Determine the [x, y] coordinate at the center of the cell enclosing the given text.  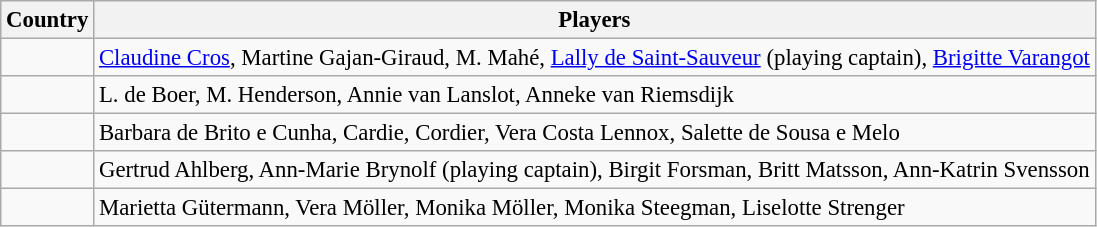
L. de Boer, M. Henderson, Annie van Lanslot, Anneke van Riemsdijk [595, 95]
Claudine Cros, Martine Gajan-Giraud, M. Mahé, Lally de Saint-Sauveur (playing captain), Brigitte Varangot [595, 58]
Barbara de Brito e Cunha, Cardie, Cordier, Vera Costa Lennox, Salette de Sousa e Melo [595, 133]
Country [48, 20]
Marietta Gütermann, Vera Möller, Monika Möller, Monika Steegman, Liselotte Strenger [595, 208]
Players [595, 20]
Gertrud Ahlberg, Ann-Marie Brynolf (playing captain), Birgit Forsman, Britt Matsson, Ann-Katrin Svensson [595, 170]
